Return the (x, y) coordinate for the center point of the cell that contains the specified text.  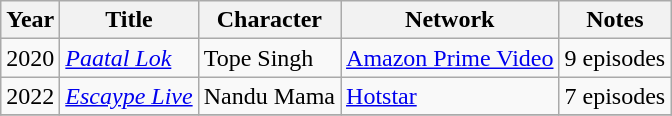
Title (129, 20)
Escaype Live (129, 96)
Hotstar (450, 96)
2020 (30, 58)
Character (269, 20)
Nandu Mama (269, 96)
Year (30, 20)
Network (450, 20)
Tope Singh (269, 58)
7 episodes (615, 96)
Amazon Prime Video (450, 58)
Notes (615, 20)
Paatal Lok (129, 58)
9 episodes (615, 58)
2022 (30, 96)
